For the text-containing cell, return its midpoint in (x, y) coordinate format. 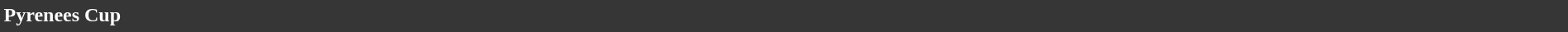
Pyrenees Cup (784, 15)
